Detect which cell encompasses the target text, then output its (X, Y) center coordinate. 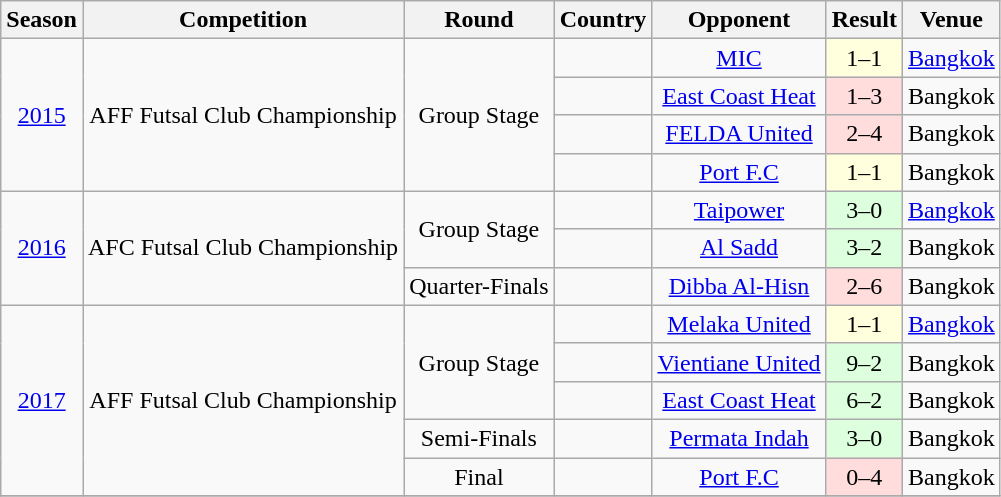
Opponent (739, 20)
1–3 (864, 96)
AFC Futsal Club Championship (242, 248)
Vientiane United (739, 362)
Country (603, 20)
Result (864, 20)
9–2 (864, 362)
2017 (42, 400)
Quarter-Finals (480, 286)
Final (480, 477)
2–4 (864, 134)
2015 (42, 115)
2–6 (864, 286)
3–2 (864, 248)
Round (480, 20)
Competition (242, 20)
Season (42, 20)
Venue (952, 20)
Taipower (739, 210)
Semi-Finals (480, 438)
Permata Indah (739, 438)
Al Sadd (739, 248)
6–2 (864, 400)
0–4 (864, 477)
Dibba Al-Hisn (739, 286)
Melaka United (739, 324)
2016 (42, 248)
FELDA United (739, 134)
MIC (739, 58)
